Locate the cell with the specified text and output its [x, y] center coordinate. 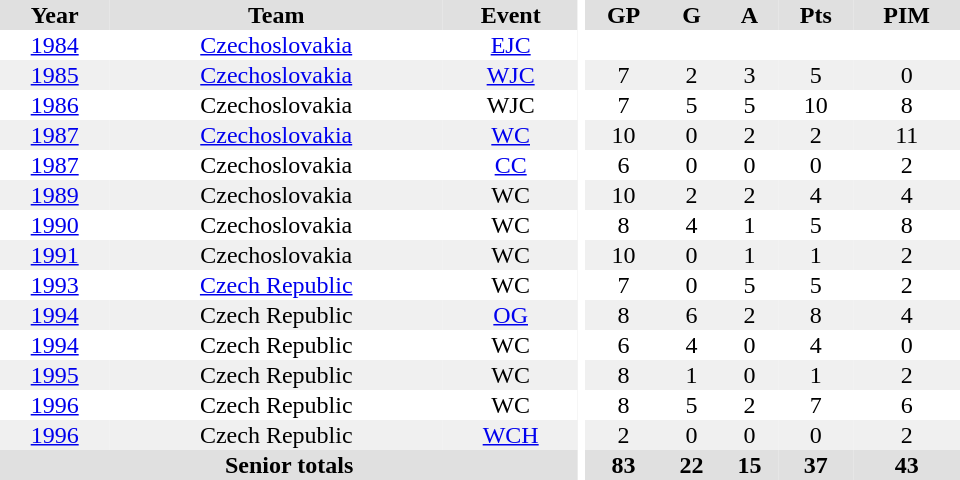
CC [510, 165]
1991 [54, 255]
GP [624, 15]
EJC [510, 45]
Senior totals [289, 465]
Year [54, 15]
1985 [54, 75]
37 [816, 465]
G [692, 15]
83 [624, 465]
Pts [816, 15]
11 [906, 135]
1995 [54, 375]
43 [906, 465]
1989 [54, 195]
PIM [906, 15]
15 [749, 465]
Event [510, 15]
3 [749, 75]
1984 [54, 45]
1986 [54, 105]
Team [276, 15]
OG [510, 315]
A [749, 15]
22 [692, 465]
WCH [510, 435]
1990 [54, 225]
1993 [54, 285]
